Identify which cell holds the provided text, then report its [x, y] central coordinate. 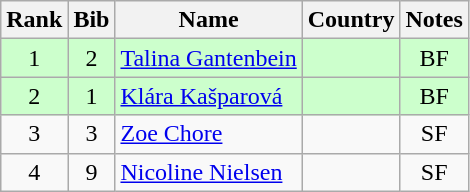
Zoe Chore [208, 134]
4 [34, 172]
Notes [434, 20]
Nicoline Nielsen [208, 172]
Klára Kašparová [208, 96]
Talina Gantenbein [208, 58]
Bib [92, 20]
Rank [34, 20]
Name [208, 20]
Country [351, 20]
9 [92, 172]
